Scan for the cell matching the given text and deliver its [x, y] coordinate at center. 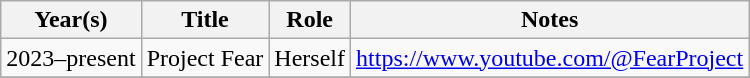
https://www.youtube.com/@FearProject [550, 58]
Herself [310, 58]
Title [205, 20]
Notes [550, 20]
2023–present [71, 58]
Project Fear [205, 58]
Role [310, 20]
Year(s) [71, 20]
